Identify which cell holds the provided text, then report its (x, y) central coordinate. 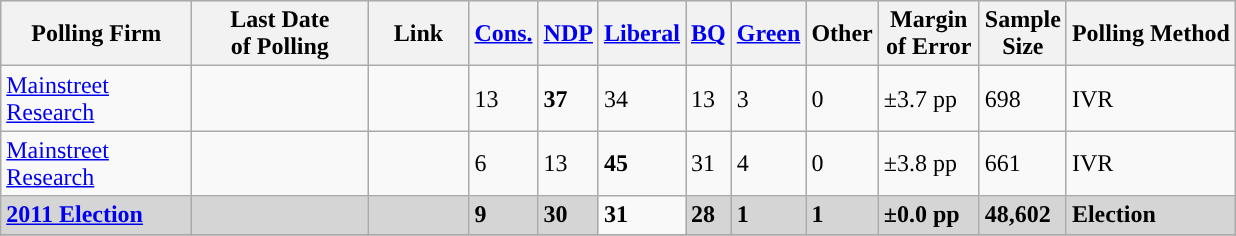
±3.8 pp (928, 164)
28 (709, 215)
698 (1022, 98)
48,602 (1022, 215)
2011 Election (96, 215)
Election (1150, 215)
4 (768, 164)
9 (504, 215)
BQ (709, 34)
34 (642, 98)
3 (768, 98)
Other (842, 34)
Last Dateof Polling (280, 34)
Liberal (642, 34)
Green (768, 34)
45 (642, 164)
37 (568, 98)
Link (418, 34)
30 (568, 215)
±3.7 pp (928, 98)
Cons. (504, 34)
661 (1022, 164)
6 (504, 164)
Polling Method (1150, 34)
Polling Firm (96, 34)
Marginof Error (928, 34)
SampleSize (1022, 34)
±0.0 pp (928, 215)
NDP (568, 34)
